Identify which cell holds the provided text, then report its [X, Y] central coordinate. 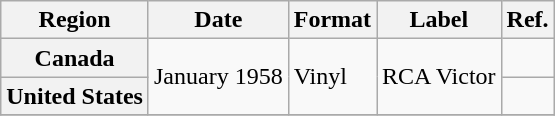
Label [440, 20]
United States [75, 96]
RCA Victor [440, 77]
Region [75, 20]
Format [332, 20]
Canada [75, 58]
Vinyl [332, 77]
Ref. [528, 20]
Date [218, 20]
January 1958 [218, 77]
